Scan for the cell matching the given text and deliver its [X, Y] coordinate at center. 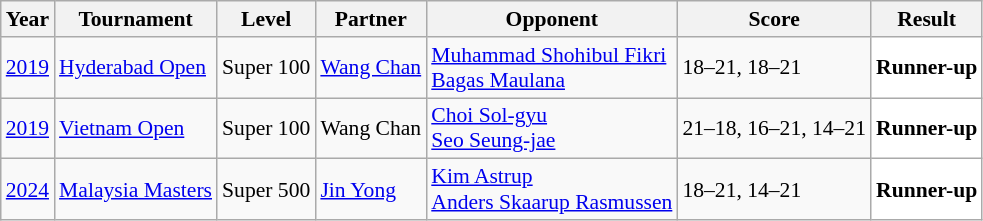
Tournament [136, 19]
Year [28, 19]
18–21, 18–21 [774, 68]
Kim Astrup Anders Skaarup Rasmussen [552, 190]
Result [926, 19]
Partner [370, 19]
Level [266, 19]
18–21, 14–21 [774, 190]
Hyderabad Open [136, 68]
Score [774, 19]
Opponent [552, 19]
Vietnam Open [136, 128]
Jin Yong [370, 190]
2024 [28, 190]
Malaysia Masters [136, 190]
Choi Sol-gyu Seo Seung-jae [552, 128]
Super 500 [266, 190]
21–18, 16–21, 14–21 [774, 128]
Muhammad Shohibul Fikri Bagas Maulana [552, 68]
